Search for the cell housing the specified text and yield its (X, Y) center coordinate. 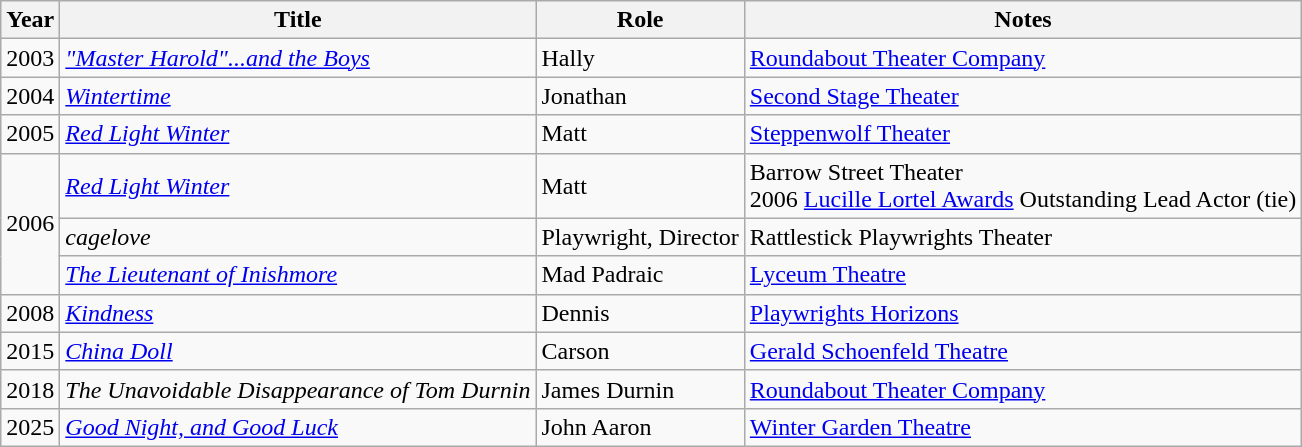
Good Night, and Good Luck (298, 427)
Kindness (298, 313)
Barrow Street Theater 2006 Lucille Lortel Awards Outstanding Lead Actor (tie) (1022, 186)
Winter Garden Theatre (1022, 427)
Jonathan (640, 96)
Dennis (640, 313)
Lyceum Theatre (1022, 275)
2025 (30, 427)
John Aaron (640, 427)
Wintertime (298, 96)
Second Stage Theater (1022, 96)
"Master Harold"...and the Boys (298, 58)
The Unavoidable Disappearance of Tom Durnin (298, 389)
Role (640, 20)
China Doll (298, 351)
Playwrights Horizons (1022, 313)
Title (298, 20)
2005 (30, 134)
2008 (30, 313)
2018 (30, 389)
James Durnin (640, 389)
Playwright, Director (640, 237)
Gerald Schoenfeld Theatre (1022, 351)
2006 (30, 224)
cagelove (298, 237)
Carson (640, 351)
2004 (30, 96)
Notes (1022, 20)
2003 (30, 58)
Year (30, 20)
Rattlestick Playwrights Theater (1022, 237)
Steppenwolf Theater (1022, 134)
Hally (640, 58)
Mad Padraic (640, 275)
The Lieutenant of Inishmore (298, 275)
2015 (30, 351)
